Identify which cell holds the provided text, then report its [X, Y] central coordinate. 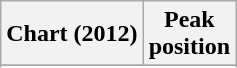
Peakposition [189, 34]
Chart (2012) [72, 34]
